Pinpoint the cell where the given text exists, returning its [X, Y] midpoint coordinate. 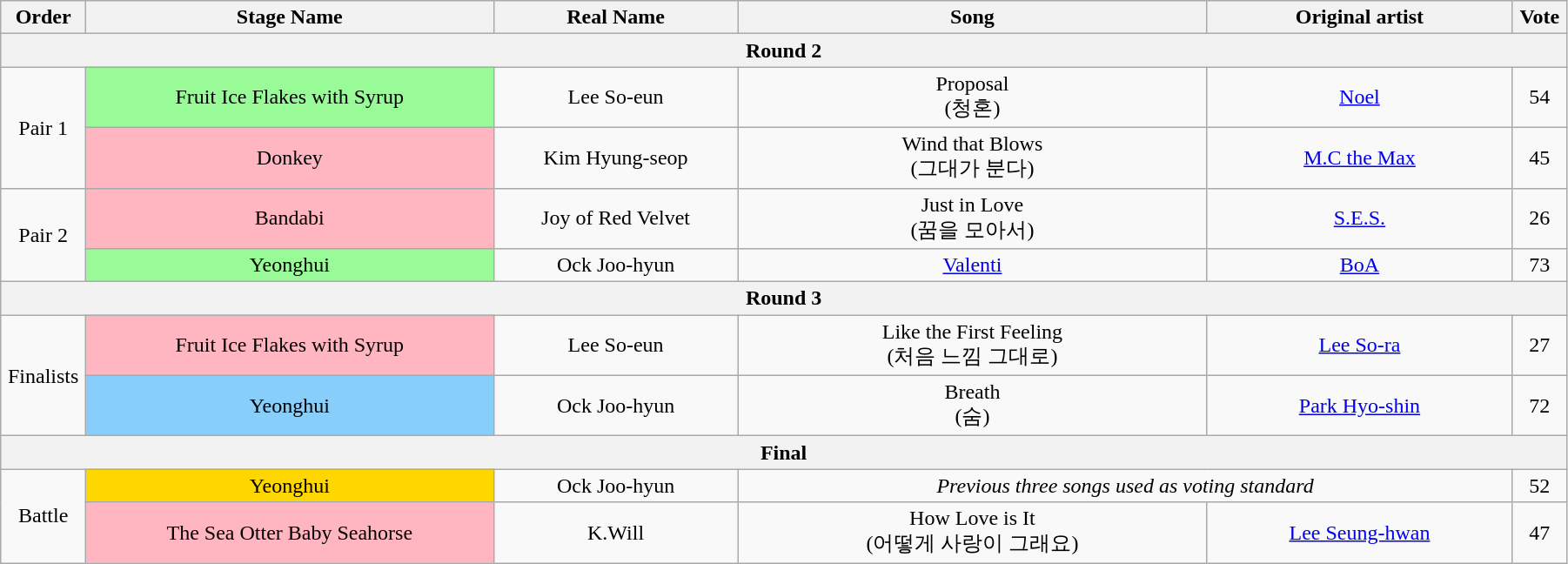
Lee Seung-hwan [1359, 533]
Pair 1 [44, 127]
Wind that Blows(그대가 분다) [973, 158]
Pair 2 [44, 235]
Just in Love(꿈을 모아서) [973, 218]
Donkey [290, 158]
Previous three songs used as voting standard [1125, 486]
Valenti [973, 265]
Order [44, 17]
Bandabi [290, 218]
45 [1539, 158]
Finalists [44, 376]
Lee So-ra [1359, 346]
Like the First Feeling(처음 느낌 그대로) [973, 346]
Kim Hyung-seop [616, 158]
26 [1539, 218]
Stage Name [290, 17]
Final [784, 453]
27 [1539, 346]
Original artist [1359, 17]
The Sea Otter Baby Seahorse [290, 533]
Song [973, 17]
Battle [44, 516]
47 [1539, 533]
Proposal(청혼) [973, 97]
Round 2 [784, 50]
BoA [1359, 265]
S.E.S. [1359, 218]
Real Name [616, 17]
Vote [1539, 17]
Park Hyo-shin [1359, 406]
52 [1539, 486]
Joy of Red Velvet [616, 218]
How Love is It(어떻게 사랑이 그래요) [973, 533]
54 [1539, 97]
Round 3 [784, 299]
73 [1539, 265]
72 [1539, 406]
M.C the Max [1359, 158]
Breath(숨) [973, 406]
K.Will [616, 533]
Noel [1359, 97]
